Provide the [x, y] coordinate of the cell's center where the given text is located.  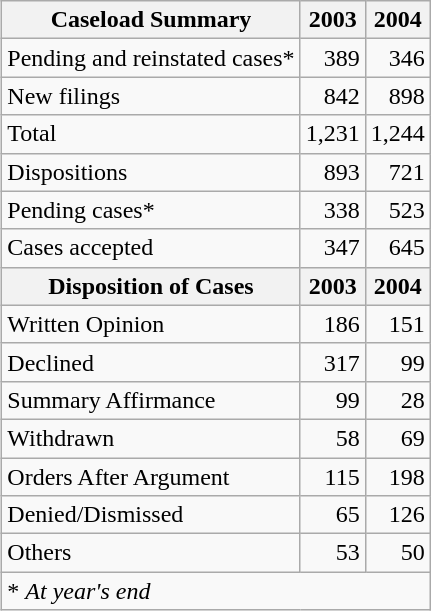
645 [398, 248]
Withdrawn [151, 438]
523 [398, 210]
721 [398, 172]
151 [398, 324]
126 [398, 515]
Written Opinion [151, 324]
65 [332, 515]
Pending cases* [151, 210]
347 [332, 248]
317 [332, 362]
Denied/Dismissed [151, 515]
898 [398, 96]
Cases accepted [151, 248]
Caseload Summary [151, 20]
1,231 [332, 134]
389 [332, 58]
50 [398, 553]
346 [398, 58]
Dispositions [151, 172]
Pending and reinstated cases* [151, 58]
198 [398, 477]
New filings [151, 96]
28 [398, 400]
Others [151, 553]
* At year's end [216, 591]
Total [151, 134]
69 [398, 438]
53 [332, 553]
Declined [151, 362]
842 [332, 96]
Disposition of Cases [151, 286]
186 [332, 324]
338 [332, 210]
Orders After Argument [151, 477]
115 [332, 477]
1,244 [398, 134]
Summary Affirmance [151, 400]
58 [332, 438]
893 [332, 172]
